Detect which cell encompasses the target text, then output its [x, y] center coordinate. 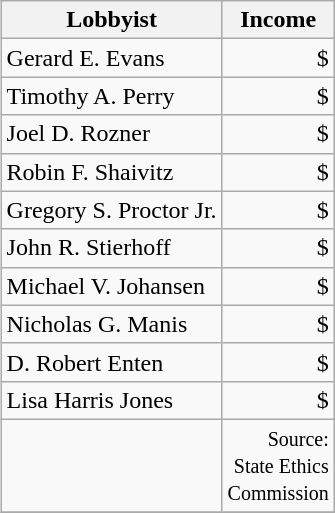
Robin F. Shaivitz [112, 172]
Source: State EthicsCommission [278, 465]
Timothy A. Perry [112, 96]
John R. Stierhoff [112, 248]
Lisa Harris Jones [112, 400]
Gerard E. Evans [112, 58]
Gregory S. Proctor Jr. [112, 210]
D. Robert Enten [112, 362]
Joel D. Rozner [112, 134]
Nicholas G. Manis [112, 324]
Lobbyist [112, 20]
Income [278, 20]
Michael V. Johansen [112, 286]
